Capture the cell that displays the provided text and extract its (X, Y) central coordinate. 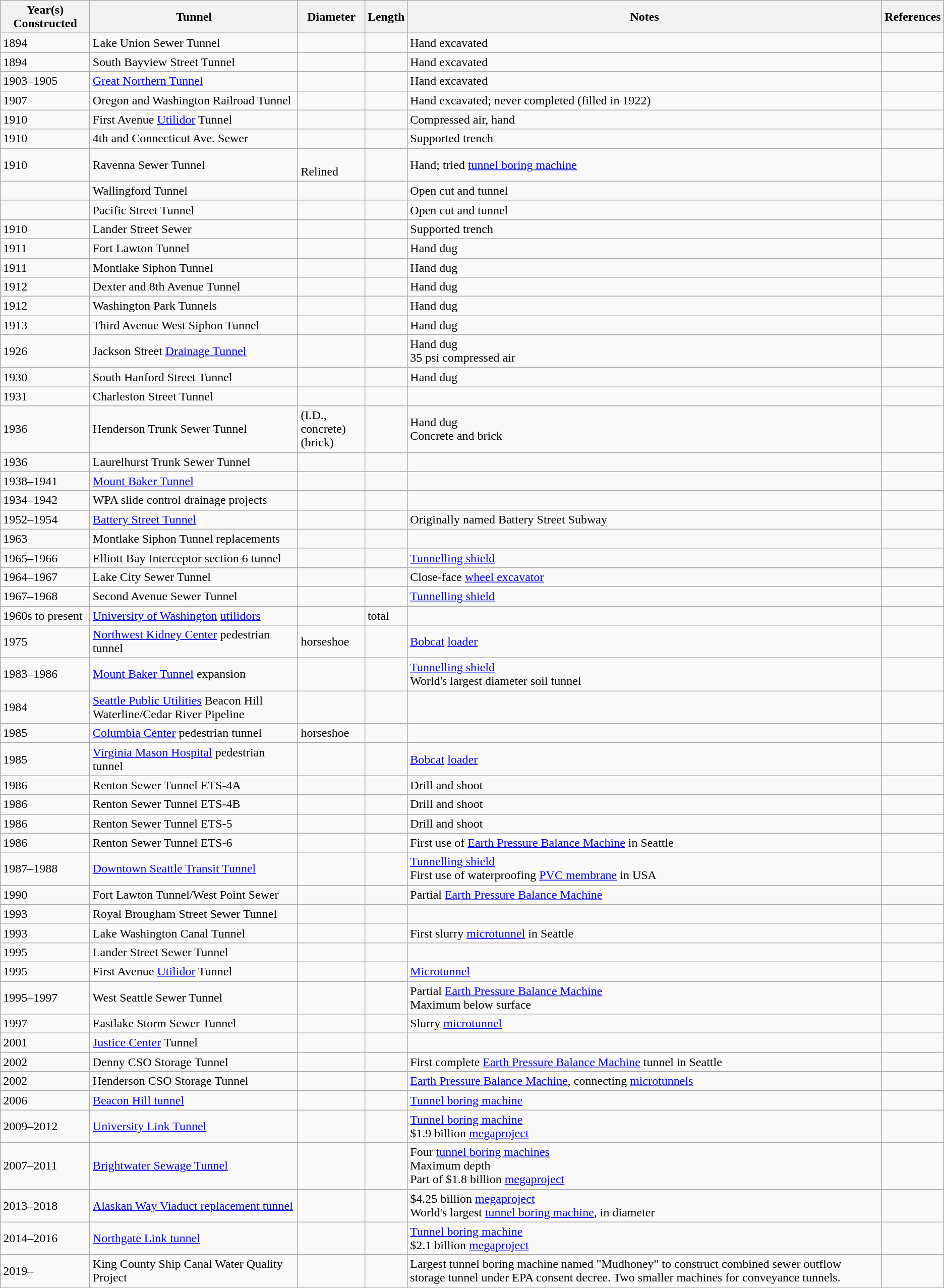
Relined (331, 164)
University Link Tunnel (194, 1127)
Ravenna Sewer Tunnel (194, 164)
Renton Sewer Tunnel ETS-4A (194, 785)
2014–2016 (45, 1239)
Hand excavated; never completed (filled in 1922) (644, 100)
Denny CSO Storage Tunnel (194, 1062)
Oregon and Washington Railroad Tunnel (194, 100)
Renton Sewer Tunnel ETS-4B (194, 804)
1995–1997 (45, 998)
Partial Earth Pressure Balance MachineMaximum below surface (644, 998)
References (913, 17)
Beacon Hill tunnel (194, 1100)
Length (386, 17)
Tunnelling shieldWorld's largest diameter soil tunnel (644, 675)
Fort Lawton Tunnel (194, 248)
Henderson CSO Storage Tunnel (194, 1081)
1938–1941 (45, 481)
Lake Washington Canal Tunnel (194, 933)
1984 (45, 707)
South Bayview Street Tunnel (194, 62)
Hand; tried tunnel boring machine (644, 164)
1952–1954 (45, 519)
Laurelhurst Trunk Sewer Tunnel (194, 462)
Alaskan Way Viaduct replacement tunnel (194, 1205)
Virginia Mason Hospital pedestrian tunnel (194, 759)
$4.25 billion megaprojectWorld's largest tunnel boring machine, in diameter (644, 1205)
Washington Park Tunnels (194, 306)
Mount Baker Tunnel expansion (194, 675)
1983–1986 (45, 675)
Diameter (331, 17)
Originally named Battery Street Subway (644, 519)
Lander Street Sewer (194, 229)
1975 (45, 641)
1934–1942 (45, 500)
Downtown Seattle Transit Tunnel (194, 868)
1997 (45, 1024)
2013–2018 (45, 1205)
Lake Union Sewer Tunnel (194, 43)
Notes (644, 17)
Northgate Link tunnel (194, 1239)
Tunnel (194, 17)
Tunnel boring machine$1.9 billion megaproject (644, 1127)
2001 (45, 1043)
Compressed air, hand (644, 120)
1930 (45, 377)
Tunnel boring machine (644, 1100)
1987–1988 (45, 868)
Tunnel boring machine$2.1 billion megaproject (644, 1239)
Slurry microtunnel (644, 1024)
1960s to present (45, 616)
First slurry microtunnel in Seattle (644, 933)
First complete Earth Pressure Balance Machine tunnel in Seattle (644, 1062)
1990 (45, 895)
1931 (45, 396)
Montlake Siphon Tunnel (194, 268)
Brightwater Sewage Tunnel (194, 1166)
Mount Baker Tunnel (194, 481)
Partial Earth Pressure Balance Machine (644, 895)
1907 (45, 100)
1967–1968 (45, 596)
Seattle Public Utilities Beacon Hill Waterline/Cedar River Pipeline (194, 707)
1913 (45, 325)
Second Avenue Sewer Tunnel (194, 596)
Renton Sewer Tunnel ETS-6 (194, 843)
Wallingford Tunnel (194, 191)
Renton Sewer Tunnel ETS-5 (194, 824)
Justice Center Tunnel (194, 1043)
Lake City Sewer Tunnel (194, 577)
1903–1905 (45, 81)
Montlake Siphon Tunnel replacements (194, 539)
2009–2012 (45, 1127)
Northwest Kidney Center pedestrian tunnel (194, 641)
Columbia Center pedestrian tunnel (194, 733)
Eastlake Storm Sewer Tunnel (194, 1024)
Pacific Street Tunnel (194, 210)
Earth Pressure Balance Machine, connecting microtunnels (644, 1081)
Year(s) Constructed (45, 17)
Fort Lawton Tunnel/West Point Sewer (194, 895)
Hand dug35 psi compressed air (644, 351)
Henderson Trunk Sewer Tunnel (194, 429)
Dexter and 8th Avenue Tunnel (194, 287)
Charleston Street Tunnel (194, 396)
(I.D., concrete) (brick) (331, 429)
Hand dugConcrete and brick (644, 429)
South Hanford Street Tunnel (194, 377)
Close-face wheel excavator (644, 577)
2006 (45, 1100)
Microtunnel (644, 971)
2019– (45, 1271)
4th and Connecticut Ave. Sewer (194, 139)
University of Washington utilidors (194, 616)
1965–1966 (45, 558)
Great Northern Tunnel (194, 81)
Battery Street Tunnel (194, 519)
Tunnelling shieldFirst use of waterproofing PVC membrane in USA (644, 868)
WPA slide control drainage projects (194, 500)
Lander Street Sewer Tunnel (194, 952)
Jackson Street Drainage Tunnel (194, 351)
Third Avenue West Siphon Tunnel (194, 325)
1926 (45, 351)
Elliott Bay Interceptor section 6 tunnel (194, 558)
2007–2011 (45, 1166)
1963 (45, 539)
Four tunnel boring machinesMaximum depth Part of $1.8 billion megaproject (644, 1166)
First use of Earth Pressure Balance Machine in Seattle (644, 843)
King County Ship Canal Water Quality Project (194, 1271)
Royal Brougham Street Sewer Tunnel (194, 914)
West Seattle Sewer Tunnel (194, 998)
1964–1967 (45, 577)
total (386, 616)
